Detect which cell encompasses the target text, then output its (x, y) center coordinate. 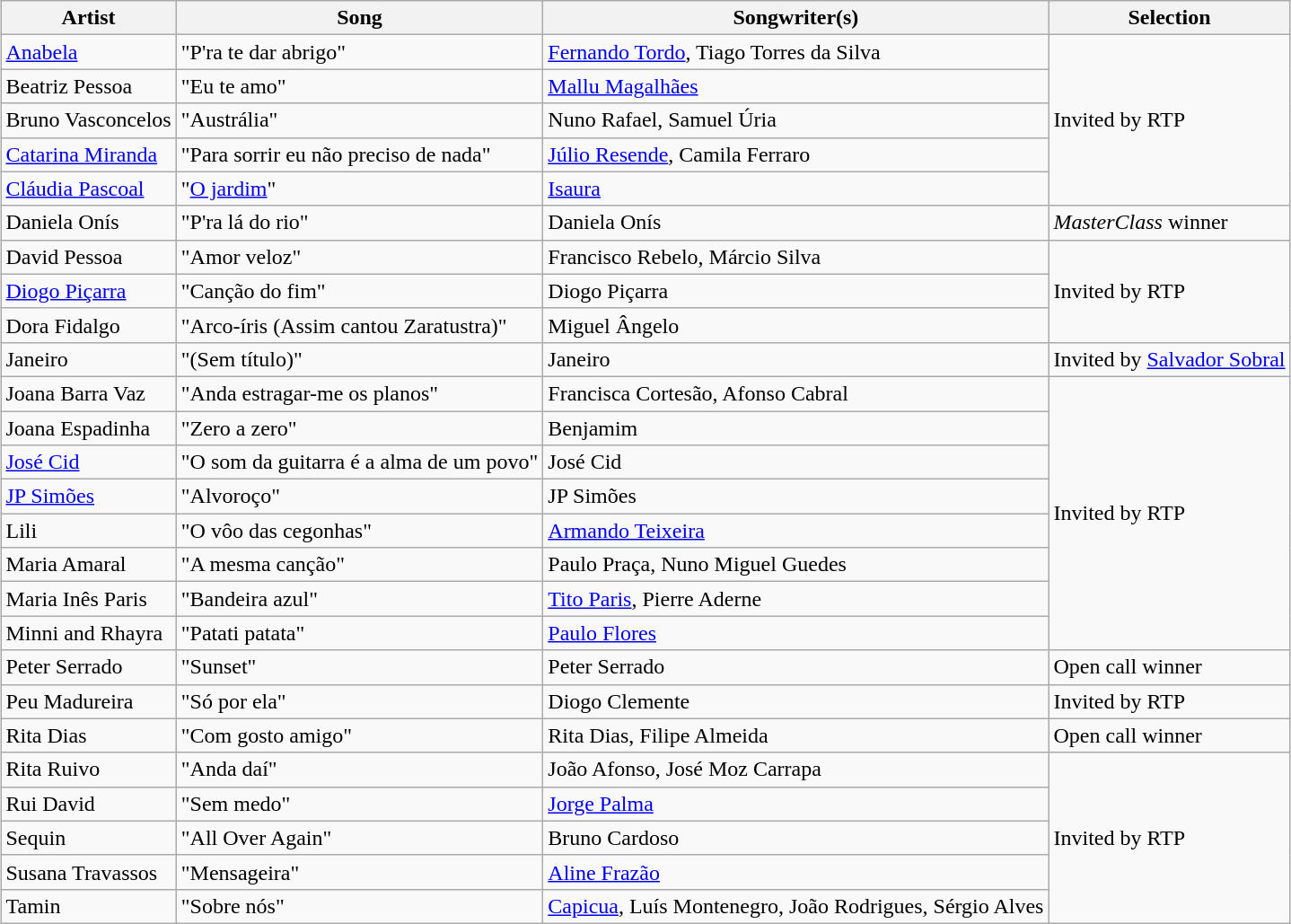
"Patati patata" (359, 633)
"Canção do fim" (359, 291)
"Anda daí" (359, 770)
Francisca Cortesão, Afonso Cabral (795, 393)
Bruno Vasconcelos (88, 120)
Rita Dias (88, 735)
Anabela (88, 52)
Capicua, Luís Montenegro, João Rodrigues, Sérgio Alves (795, 906)
"Alvoroço" (359, 497)
Paulo Praça, Nuno Miguel Guedes (795, 565)
"Sem medo" (359, 804)
"P'ra te dar abrigo" (359, 52)
Catarina Miranda (88, 154)
Invited by Salvador Sobral (1169, 359)
Benjamim (795, 428)
Nuno Rafael, Samuel Úria (795, 120)
"Bandeira azul" (359, 599)
Isaura (795, 189)
Rita Dias, Filipe Almeida (795, 735)
Minni and Rhayra (88, 633)
"(Sem título)" (359, 359)
"Mensageira" (359, 872)
Susana Travassos (88, 872)
Bruno Cardoso (795, 838)
"O jardim" (359, 189)
"A mesma canção" (359, 565)
Maria Inês Paris (88, 599)
Maria Amaral (88, 565)
Aline Frazão (795, 872)
Joana Barra Vaz (88, 393)
Tito Paris, Pierre Aderne (795, 599)
Dora Fidalgo (88, 325)
Júlio Resende, Camila Ferraro (795, 154)
Peu Madureira (88, 701)
Francisco Rebelo, Márcio Silva (795, 257)
Tamin (88, 906)
Songwriter(s) (795, 18)
"Só por ela" (359, 701)
Selection (1169, 18)
"Zero a zero" (359, 428)
João Afonso, José Moz Carrapa (795, 770)
Beatriz Pessoa (88, 86)
Joana Espadinha (88, 428)
"Anda estragar-me os planos" (359, 393)
Armando Teixeira (795, 531)
"P'ra lá do rio" (359, 223)
Cláudia Pascoal (88, 189)
Jorge Palma (795, 804)
"All Over Again" (359, 838)
Fernando Tordo, Tiago Torres da Silva (795, 52)
"Amor veloz" (359, 257)
"Austrália" (359, 120)
Song (359, 18)
Artist (88, 18)
Sequin (88, 838)
"Sunset" (359, 667)
"Arco-íris (Assim cantou Zaratustra)" (359, 325)
"Para sorrir eu não preciso de nada" (359, 154)
"Com gosto amigo" (359, 735)
Miguel Ângelo (795, 325)
"Eu te amo" (359, 86)
"Sobre nós" (359, 906)
Diogo Clemente (795, 701)
Lili (88, 531)
Paulo Flores (795, 633)
Rui David (88, 804)
Mallu Magalhães (795, 86)
David Pessoa (88, 257)
Rita Ruivo (88, 770)
"O som da guitarra é a alma de um povo" (359, 462)
MasterClass winner (1169, 223)
"O vôo das cegonhas" (359, 531)
